Extract the (X, Y) coordinate from the center of the cell holding the provided text.  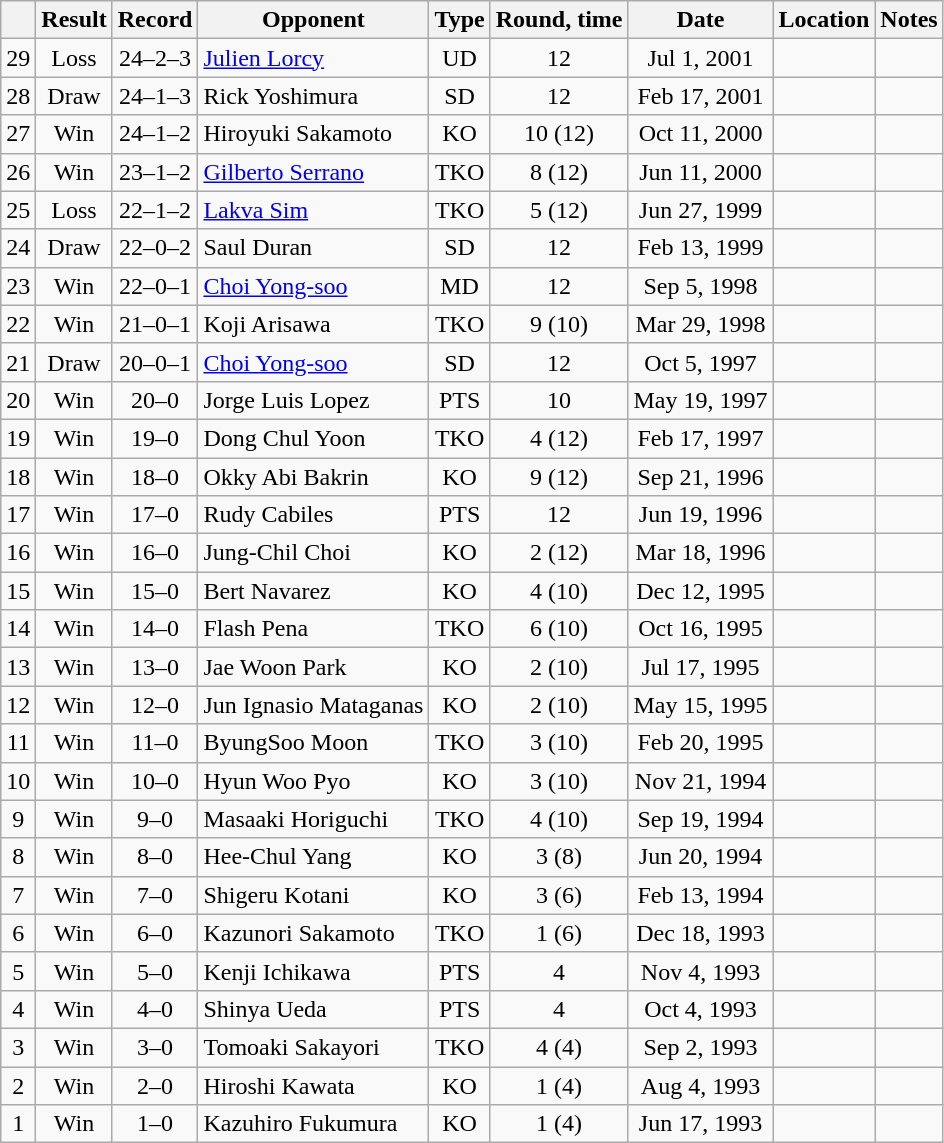
25 (18, 210)
Oct 5, 1997 (700, 362)
Hee-Chul Yang (314, 857)
4 (4) (559, 1047)
9 (18, 819)
Shinya Ueda (314, 1009)
9–0 (155, 819)
20–0–1 (155, 362)
Feb 20, 1995 (700, 743)
Record (155, 20)
22–0–1 (155, 286)
2–0 (155, 1085)
Mar 18, 1996 (700, 553)
Feb 13, 1999 (700, 248)
Notes (909, 20)
Jun Ignasio Mataganas (314, 705)
12–0 (155, 705)
29 (18, 58)
Dec 18, 1993 (700, 933)
5 (12) (559, 210)
Dec 12, 1995 (700, 591)
4 (12) (559, 438)
Jung-Chil Choi (314, 553)
18 (18, 477)
14–0 (155, 629)
13 (18, 667)
16 (18, 553)
23–1–2 (155, 172)
17 (18, 515)
Feb 13, 1994 (700, 895)
8 (12) (559, 172)
MD (460, 286)
ByungSoo Moon (314, 743)
19–0 (155, 438)
Oct 16, 1995 (700, 629)
27 (18, 134)
2 (18, 1085)
8 (18, 857)
22 (18, 324)
Oct 4, 1993 (700, 1009)
Saul Duran (314, 248)
Sep 5, 1998 (700, 286)
14 (18, 629)
26 (18, 172)
Jun 17, 1993 (700, 1124)
Jun 11, 2000 (700, 172)
UD (460, 58)
Result (74, 20)
7 (18, 895)
1–0 (155, 1124)
Nov 4, 1993 (700, 971)
11–0 (155, 743)
9 (12) (559, 477)
Okky Abi Bakrin (314, 477)
22–1–2 (155, 210)
6 (18, 933)
Oct 11, 2000 (700, 134)
7–0 (155, 895)
Sep 2, 1993 (700, 1047)
Jul 17, 1995 (700, 667)
6 (10) (559, 629)
Jul 1, 2001 (700, 58)
8–0 (155, 857)
11 (18, 743)
3 (18, 1047)
Mar 29, 1998 (700, 324)
16–0 (155, 553)
Kazunori Sakamoto (314, 933)
5 (18, 971)
9 (10) (559, 324)
Hiroyuki Sakamoto (314, 134)
3 (8) (559, 857)
18–0 (155, 477)
Hiroshi Kawata (314, 1085)
Sep 19, 1994 (700, 819)
Shigeru Kotani (314, 895)
Julien Lorcy (314, 58)
Rick Yoshimura (314, 96)
Opponent (314, 20)
10–0 (155, 781)
Tomoaki Sakayori (314, 1047)
17–0 (155, 515)
24–1–2 (155, 134)
Koji Arisawa (314, 324)
Date (700, 20)
13–0 (155, 667)
24 (18, 248)
Jorge Luis Lopez (314, 400)
Masaaki Horiguchi (314, 819)
3–0 (155, 1047)
Bert Navarez (314, 591)
3 (6) (559, 895)
Nov 21, 1994 (700, 781)
20 (18, 400)
Rudy Cabiles (314, 515)
Dong Chul Yoon (314, 438)
24–2–3 (155, 58)
Kazuhiro Fukumura (314, 1124)
23 (18, 286)
1 (6) (559, 933)
Lakva Sim (314, 210)
Location (824, 20)
Hyun Woo Pyo (314, 781)
6–0 (155, 933)
Feb 17, 1997 (700, 438)
Type (460, 20)
20–0 (155, 400)
Aug 4, 1993 (700, 1085)
Gilberto Serrano (314, 172)
Sep 21, 1996 (700, 477)
5–0 (155, 971)
15 (18, 591)
22–0–2 (155, 248)
4–0 (155, 1009)
Jun 19, 1996 (700, 515)
Jae Woon Park (314, 667)
21 (18, 362)
Jun 27, 1999 (700, 210)
10 (12) (559, 134)
May 15, 1995 (700, 705)
2 (12) (559, 553)
1 (18, 1124)
Feb 17, 2001 (700, 96)
Jun 20, 1994 (700, 857)
Flash Pena (314, 629)
15–0 (155, 591)
21–0–1 (155, 324)
28 (18, 96)
May 19, 1997 (700, 400)
Round, time (559, 20)
Kenji Ichikawa (314, 971)
24–1–3 (155, 96)
19 (18, 438)
